Detect which cell encompasses the target text, then output its (X, Y) center coordinate. 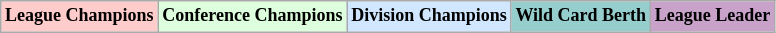
Division Champions (429, 16)
League Leader (712, 16)
Wild Card Berth (580, 16)
Conference Champions (252, 16)
League Champions (80, 16)
